Return the (x, y) coordinate for the center point of the cell that contains the specified text.  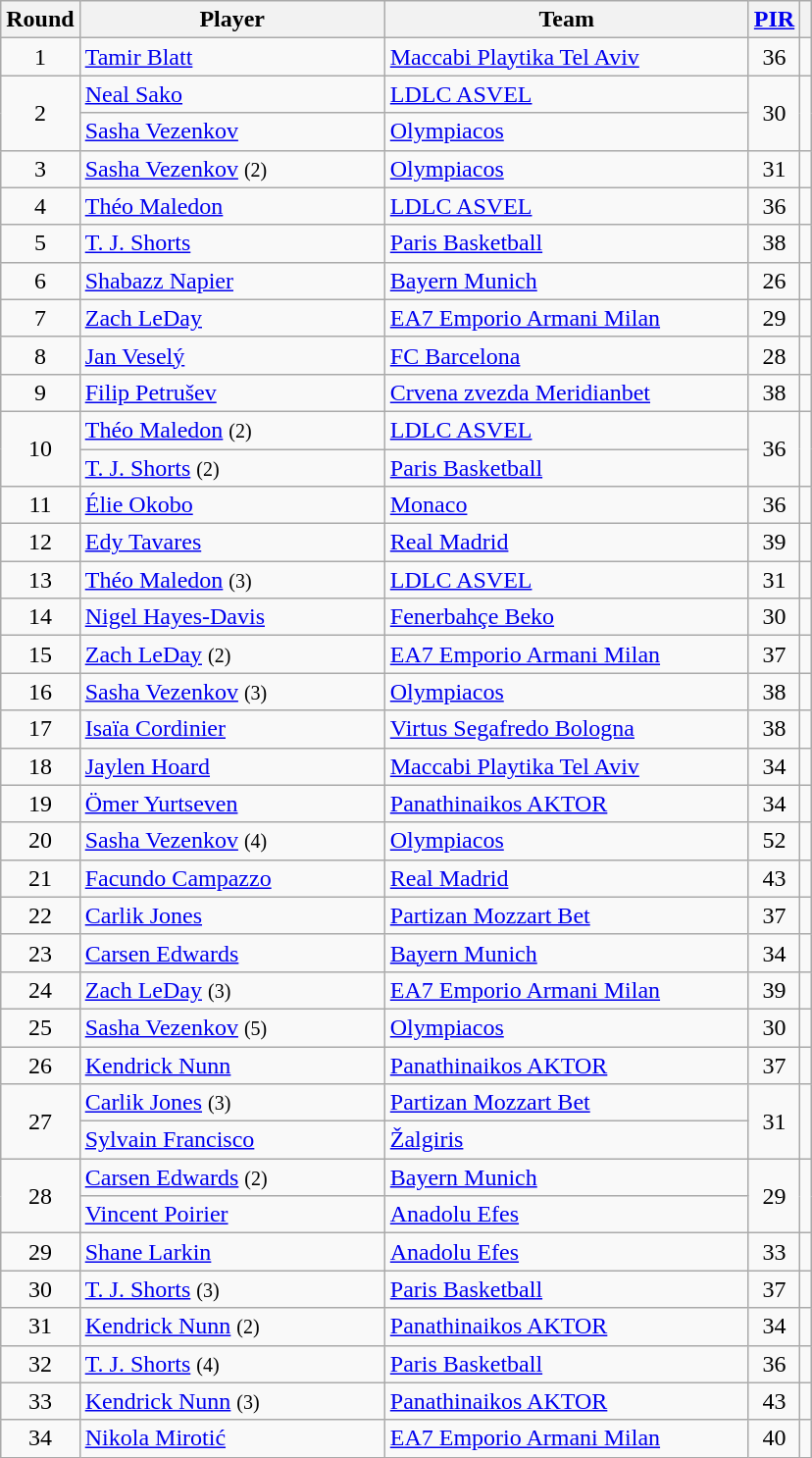
18 (40, 766)
Neal Sako (231, 94)
6 (40, 281)
Sasha Vezenkov (231, 131)
52 (774, 841)
32 (40, 1364)
16 (40, 692)
Edy Tavares (231, 543)
25 (40, 1027)
Žalgiris (567, 1140)
Zach LeDay (2) (231, 654)
Player (231, 20)
12 (40, 543)
Théo Maledon (231, 206)
4 (40, 206)
Vincent Poirier (231, 1215)
T. J. Shorts (4) (231, 1364)
21 (40, 878)
17 (40, 729)
Monaco (567, 505)
Sasha Vezenkov (3) (231, 692)
40 (774, 1438)
Round (40, 20)
Sasha Vezenkov (5) (231, 1027)
Zach LeDay (3) (231, 990)
Shane Larkin (231, 1252)
Jan Veselý (231, 355)
24 (40, 990)
Ömer Yurtseven (231, 804)
Jaylen Hoard (231, 766)
9 (40, 392)
Carsen Edwards (231, 953)
19 (40, 804)
Kendrick Nunn (2) (231, 1327)
13 (40, 580)
Carlik Jones (3) (231, 1103)
Sasha Vezenkov (4) (231, 841)
T. J. Shorts (2) (231, 468)
Shabazz Napier (231, 281)
Filip Petrušev (231, 392)
Nigel Hayes-Davis (231, 617)
Facundo Campazzo (231, 878)
Team (567, 20)
Kendrick Nunn (3) (231, 1401)
T. J. Shorts (231, 243)
27 (40, 1121)
22 (40, 915)
Sasha Vezenkov (2) (231, 169)
Fenerbahçe Beko (567, 617)
Théo Maledon (2) (231, 430)
10 (40, 448)
Virtus Segafredo Bologna (567, 729)
Carsen Edwards (2) (231, 1177)
PIR (774, 20)
5 (40, 243)
Élie Okobo (231, 505)
FC Barcelona (567, 355)
14 (40, 617)
11 (40, 505)
7 (40, 318)
Théo Maledon (3) (231, 580)
20 (40, 841)
Sylvain Francisco (231, 1140)
Crvena zvezda Meridianbet (567, 392)
Isaïa Cordinier (231, 729)
3 (40, 169)
23 (40, 953)
1 (40, 57)
Carlik Jones (231, 915)
15 (40, 654)
Tamir Blatt (231, 57)
Zach LeDay (231, 318)
Kendrick Nunn (231, 1065)
8 (40, 355)
2 (40, 113)
Nikola Mirotić (231, 1438)
T. J. Shorts (3) (231, 1289)
